Scan for the cell matching the given text and deliver its [x, y] coordinate at center. 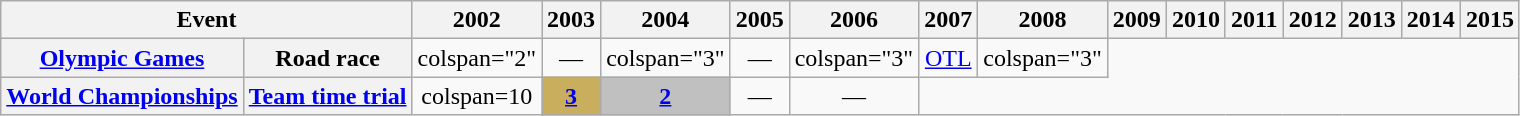
2011 [1254, 20]
Event [206, 20]
2006 [854, 20]
colspan="2" [477, 58]
2012 [1312, 20]
2003 [572, 20]
2013 [1372, 20]
2 [666, 96]
2005 [760, 20]
2009 [1136, 20]
2002 [477, 20]
OTL [948, 58]
colspan=10 [477, 96]
Olympic Games [122, 58]
Road race [328, 58]
2008 [1043, 20]
Team time trial [328, 96]
2004 [666, 20]
2015 [1490, 20]
2007 [948, 20]
3 [572, 96]
2014 [1430, 20]
World Championships [122, 96]
2010 [1196, 20]
